Search for the cell housing the specified text and yield its (x, y) center coordinate. 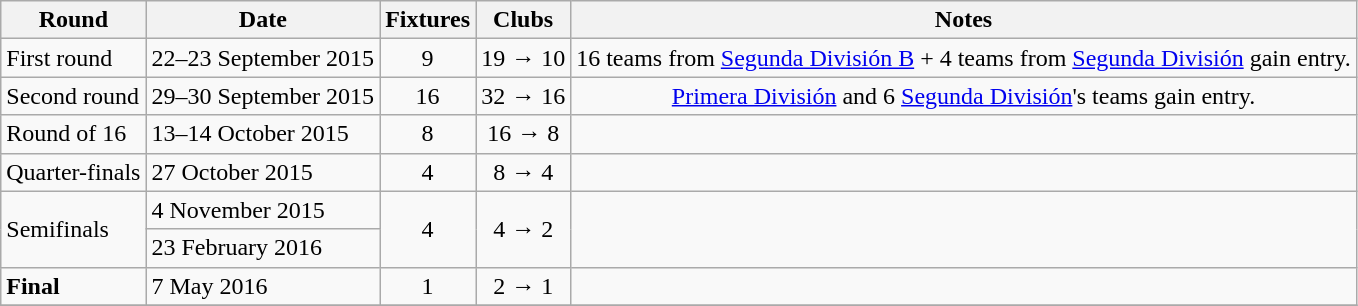
Primera División and 6 Segunda División's teams gain entry. (964, 96)
Notes (964, 20)
2 → 1 (524, 286)
Round (74, 20)
19 → 10 (524, 58)
Final (74, 286)
7 May 2016 (263, 286)
27 October 2015 (263, 172)
22–23 September 2015 (263, 58)
16 → 8 (524, 134)
8 (428, 134)
13–14 October 2015 (263, 134)
23 February 2016 (263, 248)
16 teams from Segunda División B + 4 teams from Segunda División gain entry. (964, 58)
First round (74, 58)
Semifinals (74, 229)
Fixtures (428, 20)
Clubs (524, 20)
9 (428, 58)
1 (428, 286)
29–30 September 2015 (263, 96)
4 November 2015 (263, 210)
8 → 4 (524, 172)
4 → 2 (524, 229)
Quarter-finals (74, 172)
16 (428, 96)
32 → 16 (524, 96)
Date (263, 20)
Second round (74, 96)
Round of 16 (74, 134)
